From the cell containing the given text, extract its center point as (x, y) coordinate. 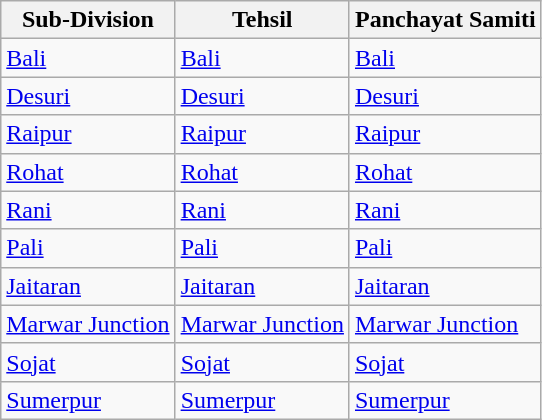
Tehsil (262, 20)
Sub-Division (88, 20)
Panchayat Samiti (445, 20)
